For the text-containing cell, return its midpoint in [X, Y] coordinate format. 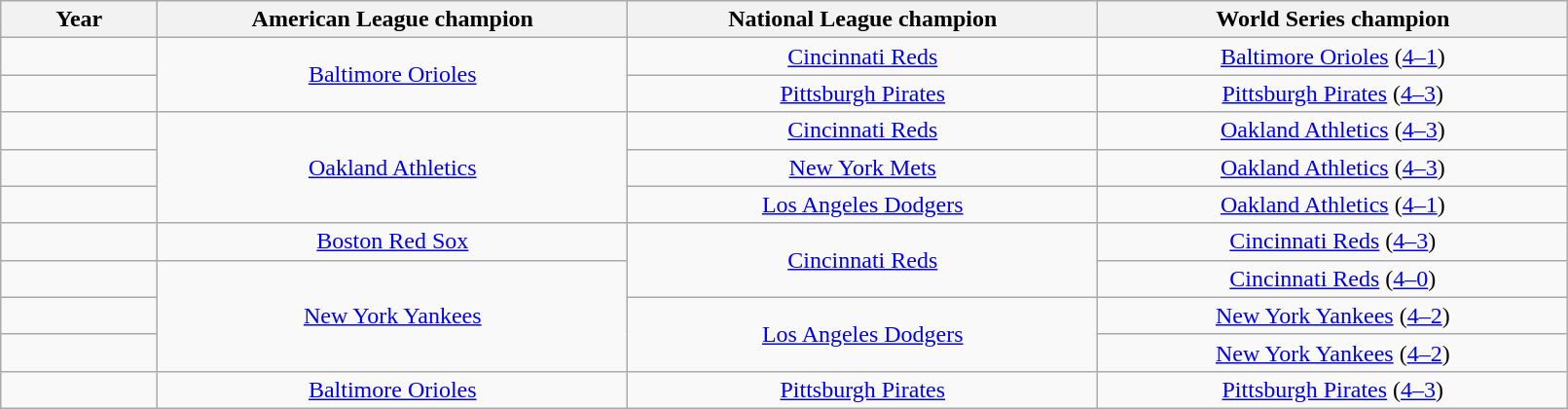
Oakland Athletics [393, 167]
Boston Red Sox [393, 242]
World Series champion [1333, 19]
Cincinnati Reds (4–0) [1333, 279]
National League champion [862, 19]
Baltimore Orioles (4–1) [1333, 56]
American League champion [393, 19]
New York Yankees [393, 316]
Oakland Athletics (4–1) [1333, 204]
Cincinnati Reds (4–3) [1333, 242]
Year [80, 19]
New York Mets [862, 167]
